Identify which cell holds the provided text, then report its (x, y) central coordinate. 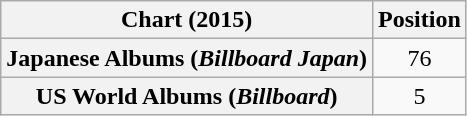
76 (420, 58)
Position (420, 20)
Chart (2015) (187, 20)
US World Albums (Billboard) (187, 96)
5 (420, 96)
Japanese Albums (Billboard Japan) (187, 58)
